Search for the cell housing the specified text and yield its [X, Y] center coordinate. 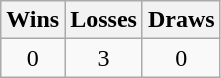
Wins [33, 20]
3 [104, 58]
Draws [181, 20]
Losses [104, 20]
